Capture the cell that displays the provided text and extract its (x, y) central coordinate. 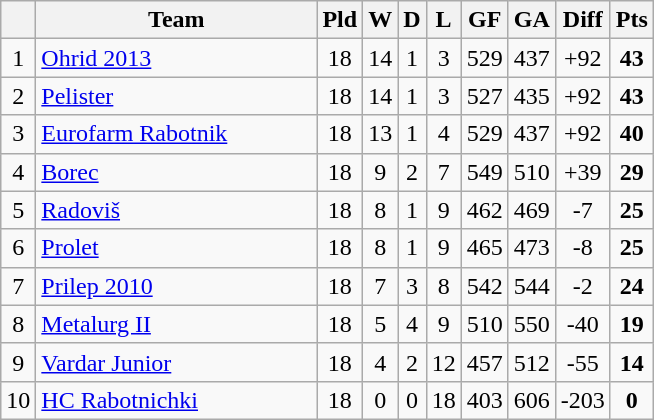
473 (532, 248)
19 (632, 324)
-8 (582, 248)
GA (532, 20)
550 (532, 324)
HC Rabotnichki (176, 400)
606 (532, 400)
6 (18, 248)
Prilep 2010 (176, 286)
Ohrid 2013 (176, 58)
435 (532, 96)
24 (632, 286)
Diff (582, 20)
542 (484, 286)
544 (532, 286)
462 (484, 210)
457 (484, 362)
10 (18, 400)
-7 (582, 210)
+39 (582, 172)
549 (484, 172)
403 (484, 400)
W (380, 20)
469 (532, 210)
GF (484, 20)
D (412, 20)
Pts (632, 20)
12 (444, 362)
Eurofarm Rabotnik (176, 134)
Team (176, 20)
527 (484, 96)
-55 (582, 362)
Pld (340, 20)
-40 (582, 324)
40 (632, 134)
-203 (582, 400)
L (444, 20)
29 (632, 172)
Prolet (176, 248)
512 (532, 362)
Metalurg II (176, 324)
465 (484, 248)
Vardar Junior (176, 362)
13 (380, 134)
Borec (176, 172)
Pelister (176, 96)
Radoviš (176, 210)
-2 (582, 286)
